For the text-containing cell, return its midpoint in [X, Y] coordinate format. 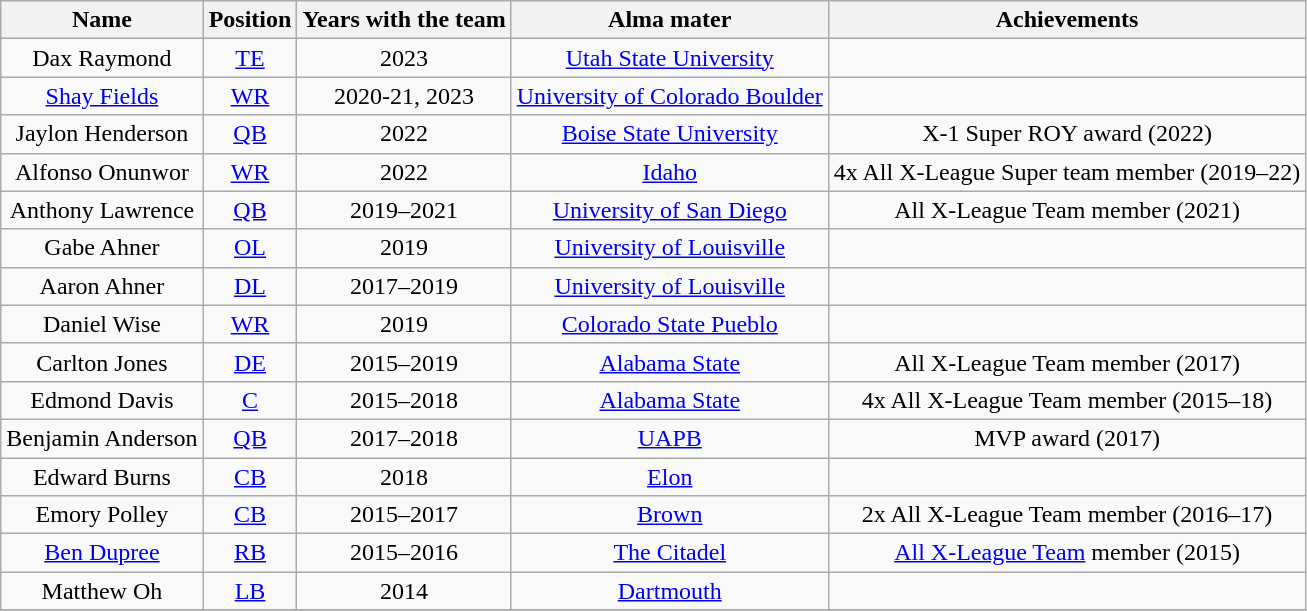
4x All X-League Super team member (2019–22) [1067, 172]
Elon [670, 477]
Emory Polley [102, 515]
All X-League Team member (2015) [1067, 553]
Carlton Jones [102, 362]
University of San Diego [670, 210]
C [250, 400]
Alfonso Onunwor [102, 172]
Name [102, 20]
2015–2016 [404, 553]
Ben Dupree [102, 553]
Dartmouth [670, 591]
Shay Fields [102, 96]
2x All X-League Team member (2016–17) [1067, 515]
Aaron Ahner [102, 286]
DE [250, 362]
Matthew Oh [102, 591]
Dax Raymond [102, 58]
Benjamin Anderson [102, 438]
DL [250, 286]
Position [250, 20]
TE [250, 58]
4x All X-League Team member (2015–18) [1067, 400]
LB [250, 591]
2018 [404, 477]
2017–2019 [404, 286]
Jaylon Henderson [102, 134]
Daniel Wise [102, 324]
OL [250, 248]
2014 [404, 591]
All X-League Team member (2021) [1067, 210]
UAPB [670, 438]
Brown [670, 515]
2017–2018 [404, 438]
Years with the team [404, 20]
2015–2019 [404, 362]
University of Colorado Boulder [670, 96]
2020-21, 2023 [404, 96]
The Citadel [670, 553]
Achievements [1067, 20]
MVP award (2017) [1067, 438]
2015–2018 [404, 400]
Idaho [670, 172]
X-1 Super ROY award (2022) [1067, 134]
Colorado State Pueblo [670, 324]
Gabe Ahner [102, 248]
All X-League Team member (2017) [1067, 362]
2015–2017 [404, 515]
2023 [404, 58]
RB [250, 553]
Boise State University [670, 134]
Anthony Lawrence [102, 210]
Alma mater [670, 20]
Utah State University [670, 58]
Edward Burns [102, 477]
2019–2021 [404, 210]
Edmond Davis [102, 400]
